From the cell containing the given text, extract its center point as [x, y] coordinate. 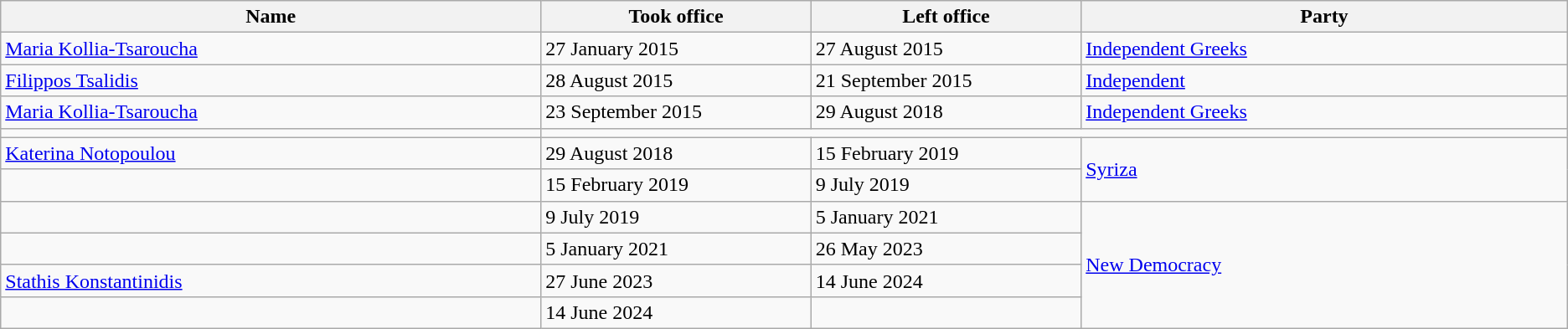
28 August 2015 [676, 80]
Filippos Tsalidis [271, 80]
21 September 2015 [946, 80]
26 May 2023 [946, 249]
27 August 2015 [946, 49]
Stathis Konstantinidis [271, 280]
New Democracy [1325, 265]
Left office [946, 17]
Independent [1325, 80]
Party [1325, 17]
23 September 2015 [676, 112]
Name [271, 17]
Katerina Notopoulou [271, 153]
Took office [676, 17]
Syriza [1325, 169]
27 June 2023 [676, 280]
27 January 2015 [676, 49]
